Return the (x, y) coordinate for the center point of the cell that contains the specified text.  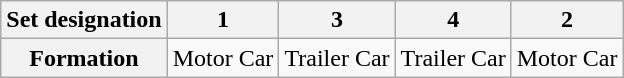
2 (567, 20)
Formation (84, 58)
3 (337, 20)
1 (223, 20)
Set designation (84, 20)
4 (453, 20)
